Scan for the cell matching the given text and deliver its (X, Y) coordinate at center. 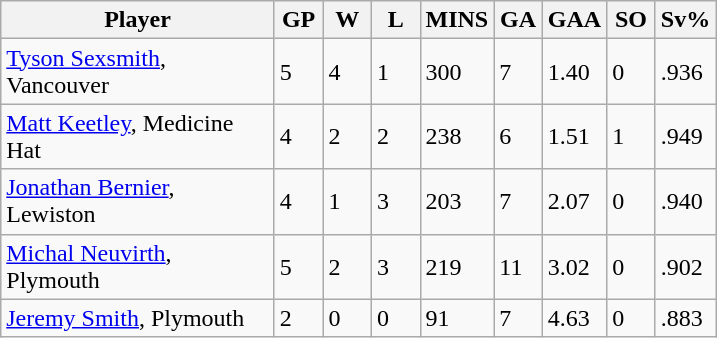
238 (457, 136)
300 (457, 72)
91 (457, 318)
Matt Keetley, Medicine Hat (138, 136)
Player (138, 20)
3.02 (574, 266)
.936 (685, 72)
MINS (457, 20)
11 (518, 266)
203 (457, 202)
GA (518, 20)
2.07 (574, 202)
SO (632, 20)
Jonathan Bernier, Lewiston (138, 202)
Tyson Sexsmith, Vancouver (138, 72)
1.51 (574, 136)
.940 (685, 202)
GAA (574, 20)
.902 (685, 266)
1.40 (574, 72)
4.63 (574, 318)
W (348, 20)
Michal Neuvirth, Plymouth (138, 266)
6 (518, 136)
Sv% (685, 20)
Jeremy Smith, Plymouth (138, 318)
.883 (685, 318)
GP (298, 20)
219 (457, 266)
L (396, 20)
.949 (685, 136)
